Return the [X, Y] coordinate for the center point of the cell that contains the specified text.  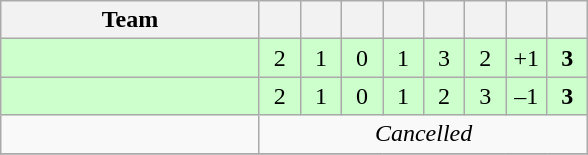
+1 [526, 58]
Team [130, 20]
Cancelled [423, 134]
–1 [526, 96]
